Detect which cell encompasses the target text, then output its (X, Y) center coordinate. 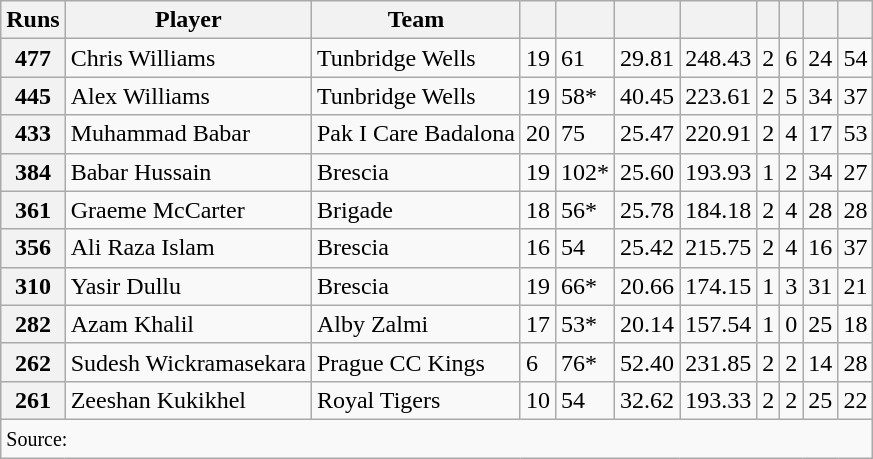
Babar Hussain (188, 172)
14 (820, 362)
Yasir Dullu (188, 286)
25.78 (648, 210)
356 (33, 248)
Zeeshan Kukikhel (188, 400)
24 (820, 58)
384 (33, 172)
10 (538, 400)
Prague CC Kings (416, 362)
52.40 (648, 362)
282 (33, 324)
215.75 (718, 248)
477 (33, 58)
31 (820, 286)
Graeme McCarter (188, 210)
248.43 (718, 58)
262 (33, 362)
193.93 (718, 172)
25.47 (648, 134)
20.14 (648, 324)
25.60 (648, 172)
29.81 (648, 58)
40.45 (648, 96)
Sudesh Wickramasekara (188, 362)
193.33 (718, 400)
Team (416, 20)
32.62 (648, 400)
445 (33, 96)
310 (33, 286)
174.15 (718, 286)
157.54 (718, 324)
Pak I Care Badalona (416, 134)
76* (584, 362)
3 (792, 286)
22 (856, 400)
20 (538, 134)
231.85 (718, 362)
Player (188, 20)
61 (584, 58)
53 (856, 134)
0 (792, 324)
223.61 (718, 96)
261 (33, 400)
5 (792, 96)
56* (584, 210)
433 (33, 134)
Source: (437, 438)
21 (856, 286)
25.42 (648, 248)
66* (584, 286)
53* (584, 324)
58* (584, 96)
361 (33, 210)
Brigade (416, 210)
20.66 (648, 286)
Runs (33, 20)
220.91 (718, 134)
102* (584, 172)
Azam Khalil (188, 324)
184.18 (718, 210)
75 (584, 134)
Royal Tigers (416, 400)
Ali Raza Islam (188, 248)
Alex Williams (188, 96)
27 (856, 172)
Chris Williams (188, 58)
Muhammad Babar (188, 134)
Alby Zalmi (416, 324)
